Identify which cell holds the provided text, then report its (X, Y) central coordinate. 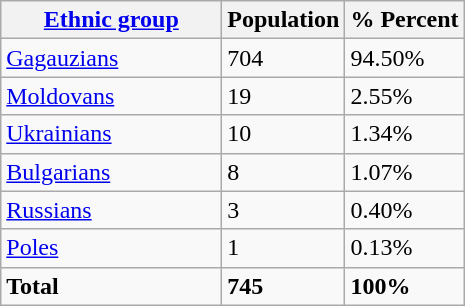
Moldovans (112, 96)
Ethnic group (112, 20)
Population (284, 20)
704 (284, 58)
Bulgarians (112, 172)
Gagauzians (112, 58)
% Percent (404, 20)
94.50% (404, 58)
Total (112, 286)
745 (284, 286)
0.13% (404, 248)
1 (284, 248)
10 (284, 134)
19 (284, 96)
Poles (112, 248)
8 (284, 172)
2.55% (404, 96)
1.34% (404, 134)
1.07% (404, 172)
3 (284, 210)
Ukrainians (112, 134)
0.40% (404, 210)
100% (404, 286)
Russians (112, 210)
